For the text-containing cell, return its midpoint in [x, y] coordinate format. 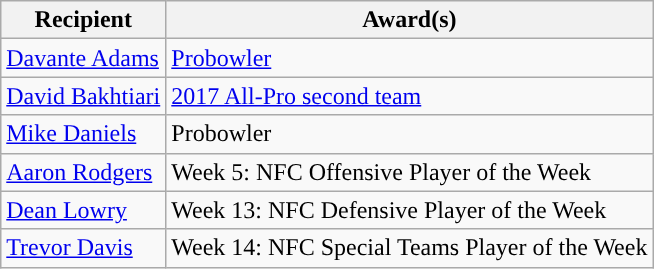
Week 14: NFC Special Teams Player of the Week [410, 248]
Mike Daniels [84, 134]
David Bakhtiari [84, 96]
Award(s) [410, 20]
Aaron Rodgers [84, 172]
Week 5: NFC Offensive Player of the Week [410, 172]
Trevor Davis [84, 248]
Recipient [84, 20]
Dean Lowry [84, 210]
Davante Adams [84, 58]
2017 All-Pro second team [410, 96]
Week 13: NFC Defensive Player of the Week [410, 210]
